From the cell containing the given text, extract its center point as (x, y) coordinate. 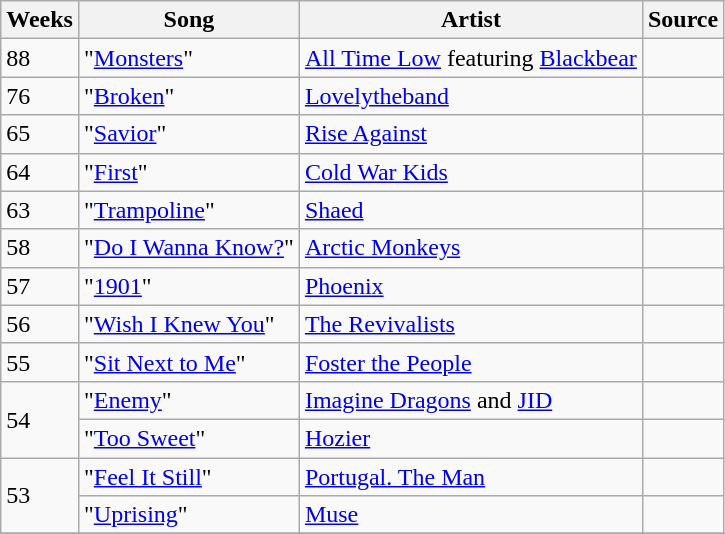
63 (40, 210)
Portugal. The Man (470, 477)
64 (40, 172)
56 (40, 324)
Phoenix (470, 286)
"Wish I Knew You" (188, 324)
"Savior" (188, 134)
"Broken" (188, 96)
58 (40, 248)
"Monsters" (188, 58)
Foster the People (470, 362)
Source (682, 20)
Artist (470, 20)
"Do I Wanna Know?" (188, 248)
"Uprising" (188, 515)
Muse (470, 515)
Imagine Dragons and JID (470, 400)
"Trampoline" (188, 210)
The Revivalists (470, 324)
"Too Sweet" (188, 438)
Song (188, 20)
Shaed (470, 210)
76 (40, 96)
"1901" (188, 286)
"Feel It Still" (188, 477)
Weeks (40, 20)
"Enemy" (188, 400)
"Sit Next to Me" (188, 362)
54 (40, 419)
57 (40, 286)
Rise Against (470, 134)
88 (40, 58)
53 (40, 496)
"First" (188, 172)
65 (40, 134)
Lovelytheband (470, 96)
Hozier (470, 438)
55 (40, 362)
All Time Low featuring Blackbear (470, 58)
Cold War Kids (470, 172)
Arctic Monkeys (470, 248)
